Identify which cell holds the provided text, then report its [x, y] central coordinate. 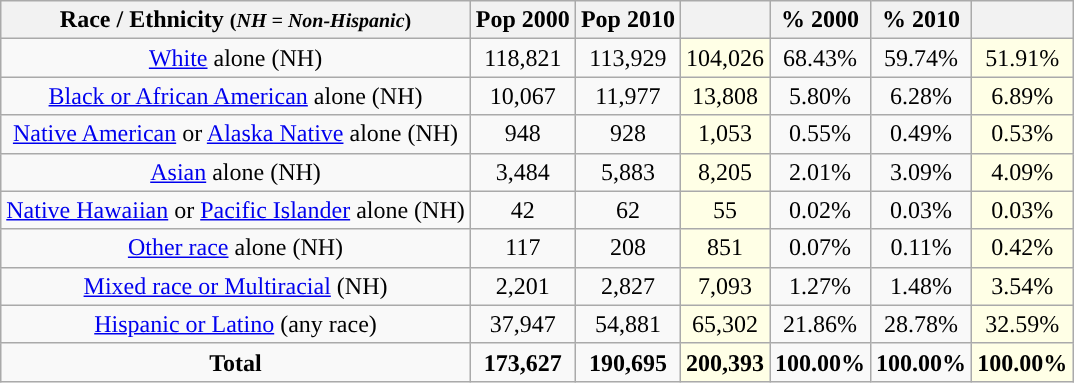
0.49% [922, 134]
208 [628, 248]
113,929 [628, 58]
Pop 2010 [628, 20]
Native Hawaiian or Pacific Islander alone (NH) [236, 210]
118,821 [522, 58]
54,881 [628, 324]
11,977 [628, 96]
6.89% [1022, 96]
Pop 2000 [522, 20]
65,302 [724, 324]
1.48% [922, 286]
851 [724, 248]
21.86% [820, 324]
0.11% [922, 248]
White alone (NH) [236, 58]
200,393 [724, 362]
0.53% [1022, 134]
2,827 [628, 286]
% 2010 [922, 20]
% 2000 [820, 20]
1,053 [724, 134]
Black or African American alone (NH) [236, 96]
Native American or Alaska Native alone (NH) [236, 134]
2.01% [820, 172]
8,205 [724, 172]
2,201 [522, 286]
13,808 [724, 96]
1.27% [820, 286]
55 [724, 210]
173,627 [522, 362]
190,695 [628, 362]
37,947 [522, 324]
928 [628, 134]
Total [236, 362]
3,484 [522, 172]
948 [522, 134]
59.74% [922, 58]
104,026 [724, 58]
117 [522, 248]
7,093 [724, 286]
Other race alone (NH) [236, 248]
0.42% [1022, 248]
68.43% [820, 58]
6.28% [922, 96]
51.91% [1022, 58]
Asian alone (NH) [236, 172]
0.07% [820, 248]
0.02% [820, 210]
Race / Ethnicity (NH = Non-Hispanic) [236, 20]
Hispanic or Latino (any race) [236, 324]
4.09% [1022, 172]
32.59% [1022, 324]
28.78% [922, 324]
5,883 [628, 172]
3.54% [1022, 286]
10,067 [522, 96]
Mixed race or Multiracial (NH) [236, 286]
5.80% [820, 96]
42 [522, 210]
0.55% [820, 134]
3.09% [922, 172]
62 [628, 210]
